Search for the cell housing the specified text and yield its (x, y) center coordinate. 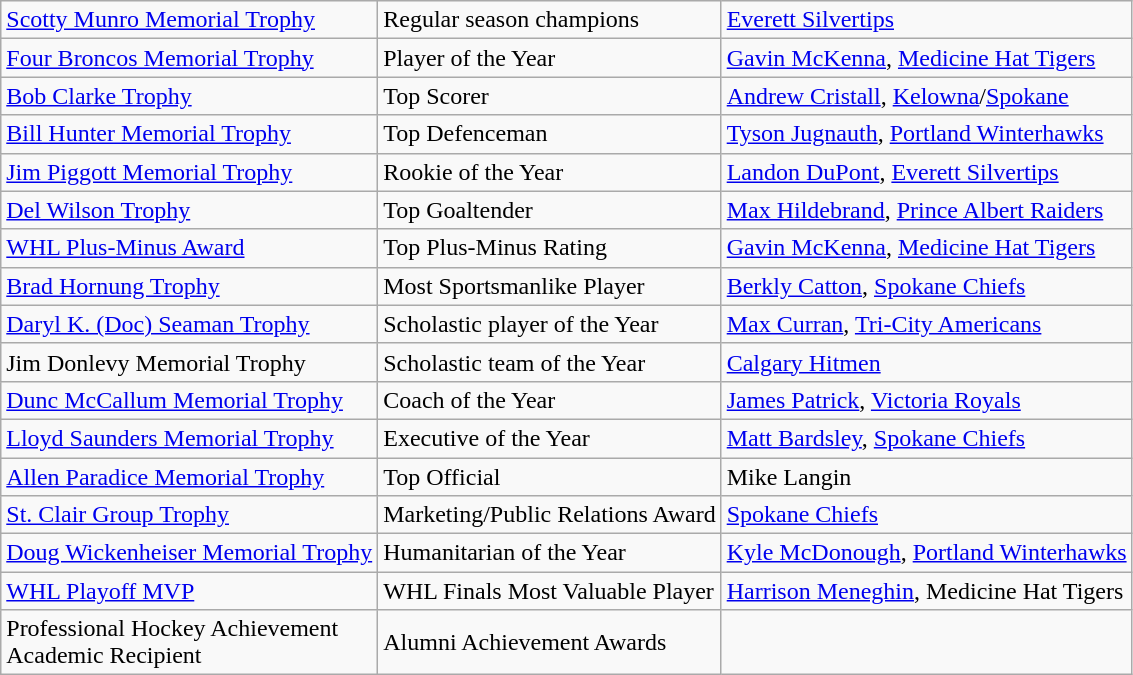
Harrison Meneghin, Medicine Hat Tigers (926, 591)
Berkly Catton, Spokane Chiefs (926, 286)
Tyson Jugnauth, Portland Winterhawks (926, 134)
Mike Langin (926, 477)
Jim Donlevy Memorial Trophy (190, 362)
Allen Paradice Memorial Trophy (190, 477)
Rookie of the Year (550, 172)
Four Broncos Memorial Trophy (190, 58)
Bill Hunter Memorial Trophy (190, 134)
James Patrick, Victoria Royals (926, 400)
Alumni Achievement Awards (550, 642)
Top Defenceman (550, 134)
Lloyd Saunders Memorial Trophy (190, 438)
Executive of the Year (550, 438)
Player of the Year (550, 58)
Top Goaltender (550, 210)
Marketing/Public Relations Award (550, 515)
Kyle McDonough, Portland Winterhawks (926, 553)
Del Wilson Trophy (190, 210)
WHL Plus-Minus Award (190, 248)
Landon DuPont, Everett Silvertips (926, 172)
Professional Hockey AchievementAcademic Recipient (190, 642)
Matt Bardsley, Spokane Chiefs (926, 438)
Scholastic player of the Year (550, 324)
Humanitarian of the Year (550, 553)
Everett Silvertips (926, 20)
Bob Clarke Trophy (190, 96)
Scholastic team of the Year (550, 362)
Top Scorer (550, 96)
Spokane Chiefs (926, 515)
WHL Playoff MVP (190, 591)
Top Official (550, 477)
Andrew Cristall, Kelowna/Spokane (926, 96)
Top Plus-Minus Rating (550, 248)
Most Sportsmanlike Player (550, 286)
Daryl K. (Doc) Seaman Trophy (190, 324)
WHL Finals Most Valuable Player (550, 591)
Regular season champions (550, 20)
Calgary Hitmen (926, 362)
Max Hildebrand, Prince Albert Raiders (926, 210)
Jim Piggott Memorial Trophy (190, 172)
Scotty Munro Memorial Trophy (190, 20)
Max Curran, Tri-City Americans (926, 324)
Doug Wickenheiser Memorial Trophy (190, 553)
Brad Hornung Trophy (190, 286)
Dunc McCallum Memorial Trophy (190, 400)
St. Clair Group Trophy (190, 515)
Coach of the Year (550, 400)
